Identify which cell holds the provided text, then report its [X, Y] central coordinate. 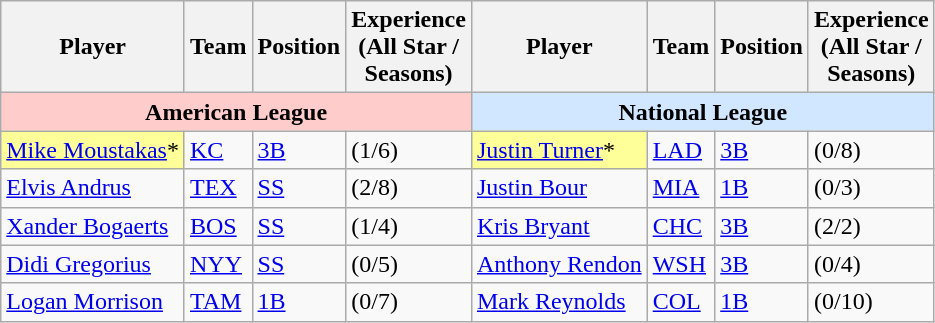
(1/6) [409, 150]
KC [218, 150]
Justin Turner* [559, 150]
(0/10) [871, 302]
WSH [681, 264]
NYY [218, 264]
COL [681, 302]
American League [236, 112]
CHC [681, 226]
National League [702, 112]
(0/4) [871, 264]
Anthony Rendon [559, 264]
(0/8) [871, 150]
Logan Morrison [93, 302]
(2/8) [409, 188]
TAM [218, 302]
MIA [681, 188]
(2/2) [871, 226]
TEX [218, 188]
BOS [218, 226]
(1/4) [409, 226]
LAD [681, 150]
Mike Moustakas* [93, 150]
Didi Gregorius [93, 264]
Kris Bryant [559, 226]
Elvis Andrus [93, 188]
Justin Bour [559, 188]
(0/7) [409, 302]
Mark Reynolds [559, 302]
Xander Bogaerts [93, 226]
(0/5) [409, 264]
(0/3) [871, 188]
